Locate the cell with the specified text and output its [X, Y] center coordinate. 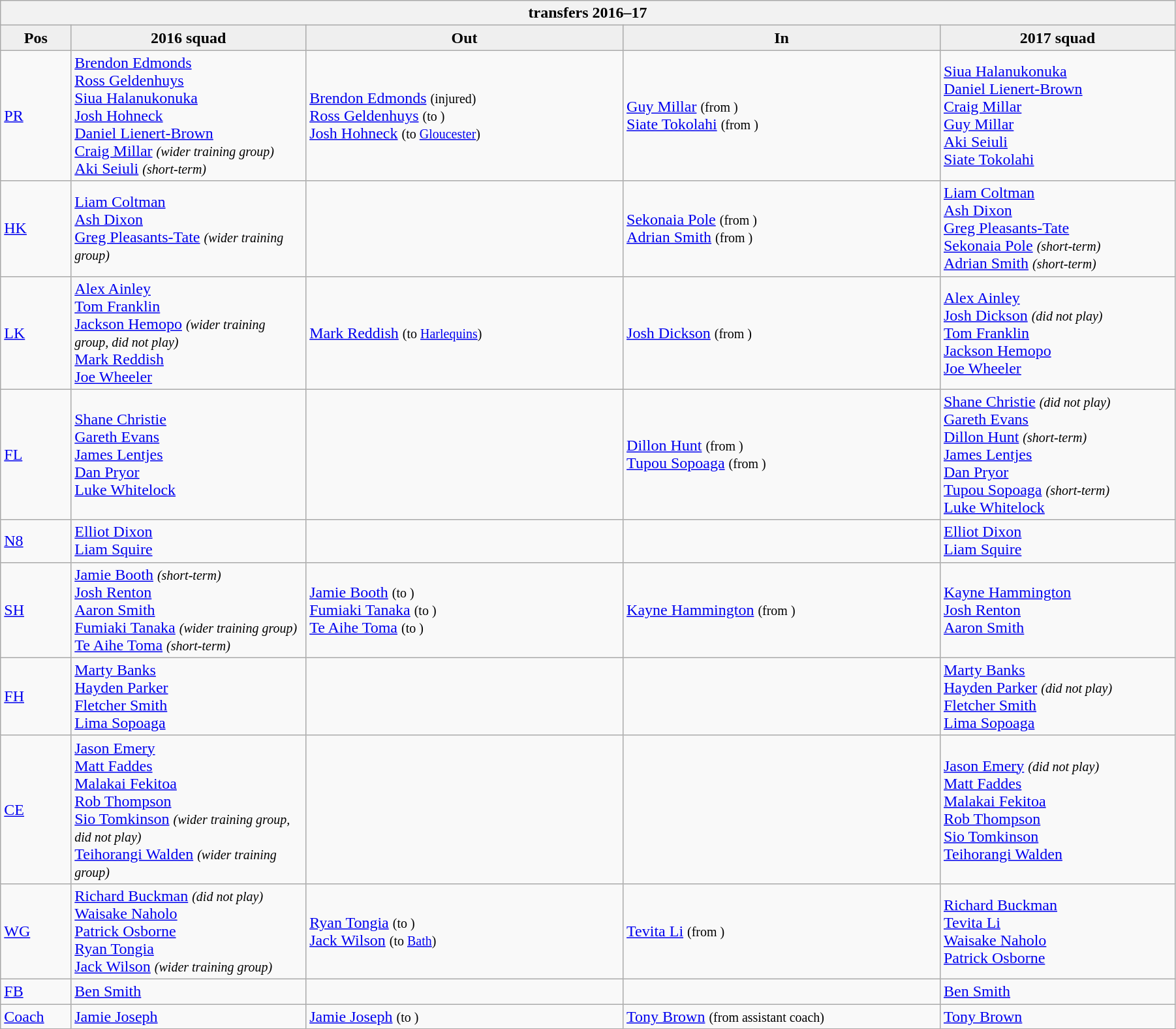
Jamie Joseph [189, 1017]
Tevita Li (from ) [782, 931]
2016 squad [189, 38]
CE [36, 810]
FH [36, 696]
Guy Millar (from ) Siate Tokolahi (from ) [782, 116]
Brendon Edmonds Ross Geldenhuys Siua Halanukonuka Josh Hohneck Daniel Lienert-Brown Craig Millar (wider training group) Aki Seiuli (short-term) [189, 116]
Jamie Booth (to ) Fumiaki Tanaka (to ) Te Aihe Toma (to ) [465, 610]
transfers 2016–17 [588, 13]
Shane Christie (did not play) Gareth Evans Dillon Hunt (short-term) James Lentjes Dan Pryor Tupou Sopoaga (short-term) Luke Whitelock [1057, 454]
Richard Buckman (did not play) Waisake Naholo Patrick Osborne Ryan Tongia Jack Wilson (wider training group) [189, 931]
Tony Brown [1057, 1017]
Jamie Booth (short-term) Josh Renton Aaron Smith Fumiaki Tanaka (wider training group) Te Aihe Toma (short-term) [189, 610]
Jason Emery Matt Faddes Malakai Fekitoa Rob Thompson Sio Tomkinson (wider training group, did not play) Teihorangi Walden (wider training group) [189, 810]
Ryan Tongia (to ) Jack Wilson (to Bath) [465, 931]
Coach [36, 1017]
Liam Coltman Ash Dixon Greg Pleasants-Tate Sekonaia Pole (short-term) Adrian Smith (short-term) [1057, 229]
HK [36, 229]
Sekonaia Pole (from ) Adrian Smith (from ) [782, 229]
FB [36, 991]
Siua Halanukonuka Daniel Lienert-Brown Craig Millar Guy Millar Aki Seiuli Siate Tokolahi [1057, 116]
Shane Christie Gareth Evans James Lentjes Dan Pryor Luke Whitelock [189, 454]
Dillon Hunt (from ) Tupou Sopoaga (from ) [782, 454]
SH [36, 610]
N8 [36, 541]
Tony Brown (from assistant coach) [782, 1017]
In [782, 38]
Jamie Joseph (to ) [465, 1017]
Kayne Hammington (from ) [782, 610]
Richard Buckman Tevita Li Waisake Naholo Patrick Osborne [1057, 931]
Mark Reddish (to Harlequins) [465, 333]
Alex Ainley Josh Dickson (did not play) Tom Franklin Jackson Hemopo Joe Wheeler [1057, 333]
Brendon Edmonds (injured) Ross Geldenhuys (to ) Josh Hohneck (to Gloucester) [465, 116]
Out [465, 38]
Pos [36, 38]
Josh Dickson (from ) [782, 333]
FL [36, 454]
PR [36, 116]
Kayne Hammington Josh Renton Aaron Smith [1057, 610]
LK [36, 333]
Marty Banks Hayden Parker (did not play) Fletcher Smith Lima Sopoaga [1057, 696]
Alex Ainley Tom Franklin Jackson Hemopo (wider training group, did not play) Mark Reddish Joe Wheeler [189, 333]
Marty Banks Hayden Parker Fletcher Smith Lima Sopoaga [189, 696]
Jason Emery (did not play) Matt Faddes Malakai Fekitoa Rob Thompson Sio Tomkinson Teihorangi Walden [1057, 810]
WG [36, 931]
Liam Coltman Ash Dixon Greg Pleasants-Tate (wider training group) [189, 229]
2017 squad [1057, 38]
